Output the (X, Y) coordinate of the center of the cell containing the given text.  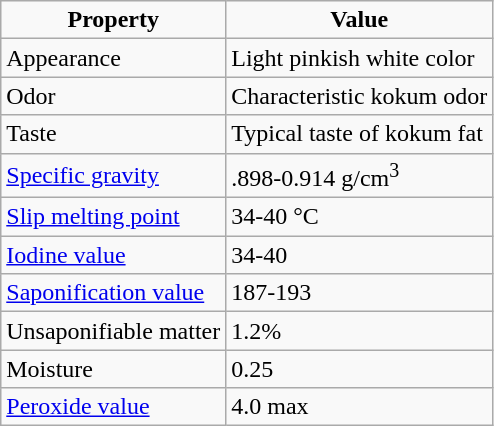
34-40 (360, 255)
Moisture (114, 369)
Characteristic kokum odor (360, 96)
Typical taste of kokum fat (360, 134)
Property (114, 20)
0.25 (360, 369)
1.2% (360, 331)
.898-0.914 g/cm3 (360, 176)
Taste (114, 134)
Unsaponifiable matter (114, 331)
Slip melting point (114, 217)
187-193 (360, 293)
Odor (114, 96)
Value (360, 20)
4.0 max (360, 407)
Appearance (114, 58)
34-40 °C (360, 217)
Light pinkish white color (360, 58)
Specific gravity (114, 176)
Saponification value (114, 293)
Iodine value (114, 255)
Peroxide value (114, 407)
